Extract the [x, y] coordinate from the center of the cell holding the provided text.  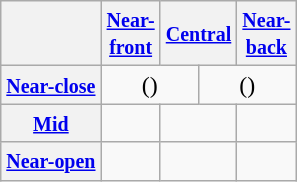
Near-open [51, 161]
Near-front [130, 34]
Central [198, 34]
Near-back [266, 34]
Mid [51, 123]
Near-close [51, 85]
